Provide the (x, y) coordinate of the cell's center where the given text is located.  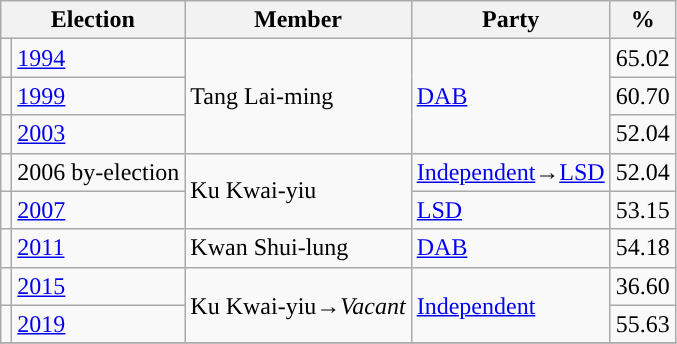
Party (510, 20)
2011 (98, 248)
65.02 (642, 58)
36.60 (642, 286)
Member (298, 20)
2015 (98, 286)
60.70 (642, 96)
Tang Lai-ming (298, 96)
2019 (98, 324)
Election (93, 20)
% (642, 20)
LSD (510, 210)
55.63 (642, 324)
54.18 (642, 248)
Independent (510, 305)
Kwan Shui-lung (298, 248)
2003 (98, 134)
Ku Kwai-yiu→Vacant (298, 305)
Ku Kwai-yiu (298, 191)
1994 (98, 58)
Independent→LSD (510, 172)
53.15 (642, 210)
2006 by-election (98, 172)
2007 (98, 210)
1999 (98, 96)
